Pinpoint the cell where the given text exists, returning its [x, y] midpoint coordinate. 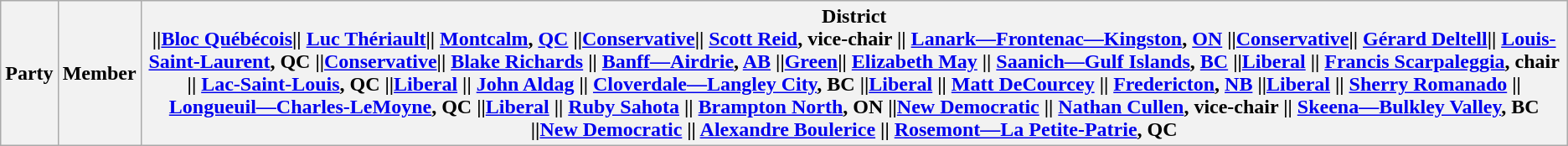
Party [29, 74]
Member [99, 74]
